Locate the cell with the specified text and output its [X, Y] center coordinate. 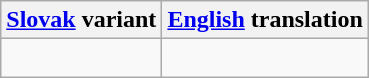
Slovak variant [82, 20]
English translation [265, 20]
